Return [X, Y] of the center of cell containing provided text 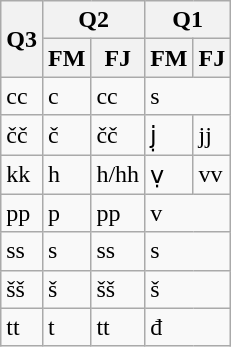
jj [212, 135]
ṿ [169, 174]
h [66, 174]
Q3 [22, 39]
kk [22, 174]
vv [212, 174]
č [66, 135]
Q2 [93, 20]
h/hh [118, 174]
đ [188, 327]
t [66, 327]
c [66, 96]
v [188, 213]
j̣ [169, 135]
Q1 [188, 20]
p [66, 213]
